Capture the cell that displays the provided text and extract its (X, Y) central coordinate. 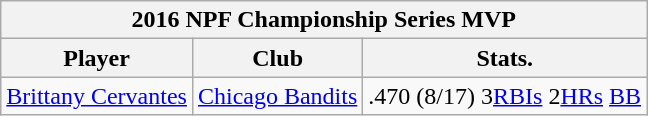
Player (97, 58)
Brittany Cervantes (97, 96)
Chicago Bandits (277, 96)
2016 NPF Championship Series MVP (324, 20)
Club (277, 58)
Stats. (505, 58)
.470 (8/17) 3RBIs 2HRs BB (505, 96)
